Return (X, Y) of the center of cell containing provided text 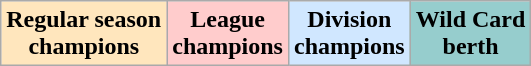
Regular seasonchampions (84, 34)
Wild Cardberth (470, 34)
Leaguechampions (228, 34)
Divisionchampions (349, 34)
